Return [x, y] of the center of cell containing provided text 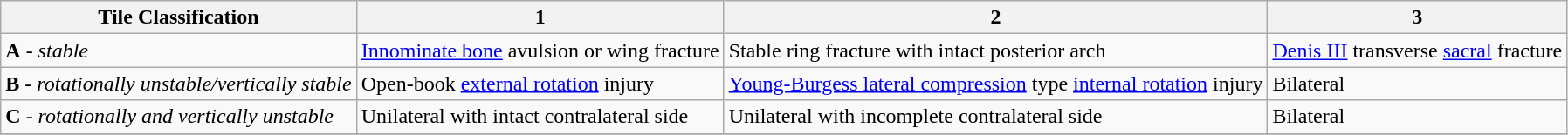
2 [995, 17]
Unilateral with intact contralateral side [540, 117]
Unilateral with incomplete contralateral side [995, 117]
1 [540, 17]
Young-Burgess lateral compression type internal rotation injury [995, 84]
Denis III transverse sacral fracture [1418, 51]
Tile Classification [178, 17]
3 [1418, 17]
Stable ring fracture with intact posterior arch [995, 51]
C - rotationally and vertically unstable [178, 117]
Open-book external rotation injury [540, 84]
Innominate bone avulsion or wing fracture [540, 51]
A - stable [178, 51]
B - rotationally unstable/vertically stable [178, 84]
